Locate the cell with the specified text and output its (X, Y) center coordinate. 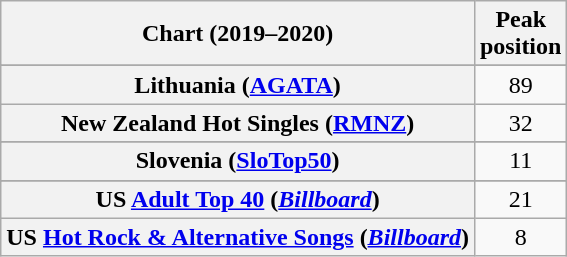
89 (520, 85)
US Adult Top 40 (Billboard) (238, 199)
Chart (2019–2020) (238, 34)
US Hot Rock & Alternative Songs (Billboard) (238, 237)
Peakposition (520, 34)
8 (520, 237)
32 (520, 123)
Slovenia (SloTop50) (238, 161)
New Zealand Hot Singles (RMNZ) (238, 123)
11 (520, 161)
Lithuania (AGATA) (238, 85)
21 (520, 199)
